Provide the (x, y) coordinate of the cell's center where the given text is located.  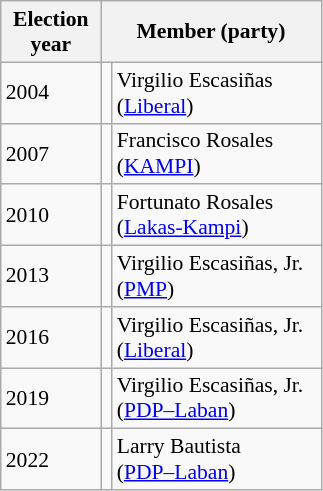
2019 (51, 398)
2010 (51, 216)
Larry Bautista(PDP–Laban) (216, 460)
Francisco Rosales(KAMPI) (216, 154)
2007 (51, 154)
2004 (51, 92)
Member (party) (211, 32)
Virgilio Escasiñas, Jr.(PDP–Laban) (216, 398)
Electionyear (51, 32)
2013 (51, 276)
Virgilio Escasiñas, Jr.(PMP) (216, 276)
Virgilio Escasiñas, Jr.(Liberal) (216, 338)
Virgilio Escasiñas(Liberal) (216, 92)
2016 (51, 338)
Fortunato Rosales(Lakas-Kampi) (216, 216)
2022 (51, 460)
